Locate the cell with the specified text and output its [X, Y] center coordinate. 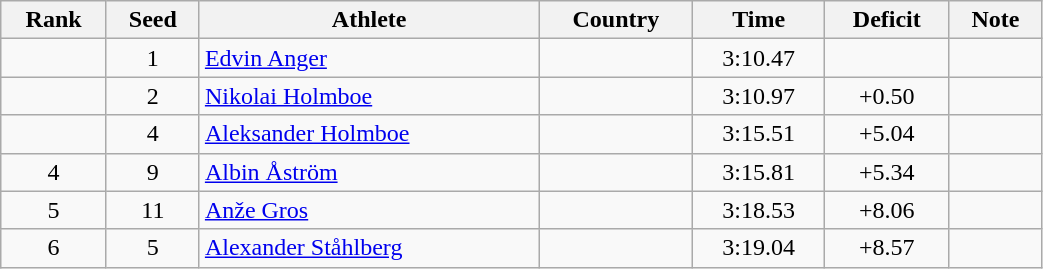
+8.06 [887, 210]
3:10.97 [759, 96]
3:19.04 [759, 248]
Athlete [369, 20]
Albin Åström [369, 172]
Deficit [887, 20]
Seed [152, 20]
11 [152, 210]
3:10.47 [759, 58]
Anže Gros [369, 210]
Alexander Ståhlberg [369, 248]
2 [152, 96]
3:18.53 [759, 210]
+5.04 [887, 134]
+8.57 [887, 248]
Rank [54, 20]
+5.34 [887, 172]
+0.50 [887, 96]
6 [54, 248]
Time [759, 20]
Edvin Anger [369, 58]
3:15.81 [759, 172]
Nikolai Holmboe [369, 96]
1 [152, 58]
Note [996, 20]
3:15.51 [759, 134]
9 [152, 172]
Country [616, 20]
Aleksander Holmboe [369, 134]
